Search for the cell housing the specified text and yield its [x, y] center coordinate. 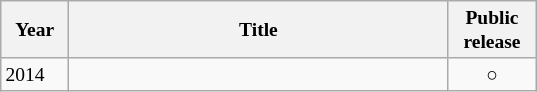
○ [492, 74]
Title [259, 30]
Year [35, 30]
2014 [35, 74]
Public release [492, 30]
